Determine the [x, y] coordinate at the center of the cell enclosing the given text.  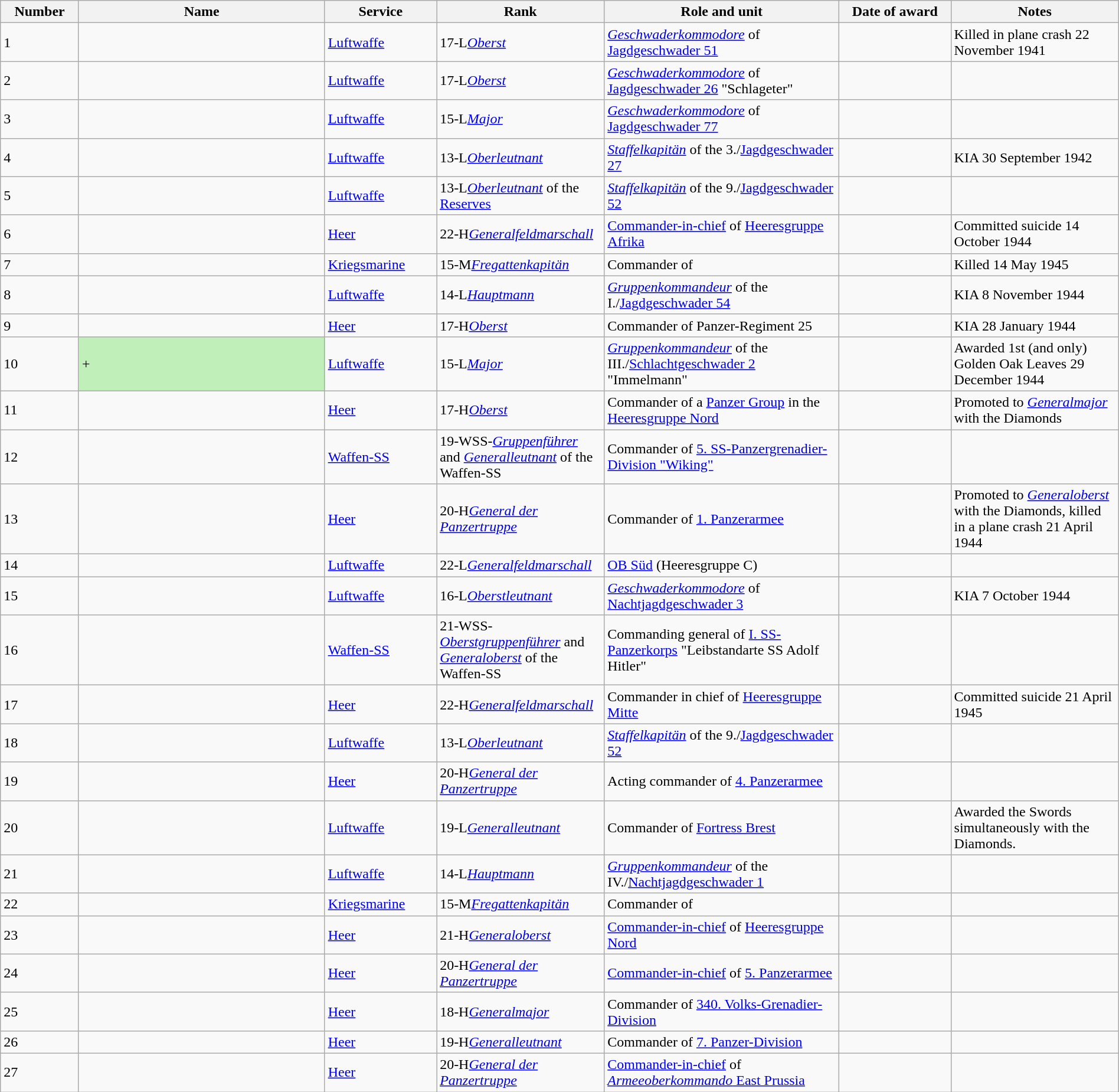
3 [40, 119]
Commander of 7. Panzer-Division [722, 1042]
19-HGeneralleutnant [521, 1042]
Killed 14 May 1945 [1035, 264]
KIA 30 September 1942 [1035, 157]
16-LOberstleutnant [521, 596]
OB Süd (Heeresgruppe C) [722, 565]
15 [40, 596]
Commander of Fortress Brest [722, 828]
Commander-in-chief of 5. Panzerarmee [722, 973]
Role and unit [722, 12]
5 [40, 196]
26 [40, 1042]
Geschwaderkommodore of Nachtjagdgeschwader 3 [722, 596]
21-HGeneraloberst [521, 935]
Commander of 1. Panzerarmee [722, 519]
17 [40, 705]
21 [40, 874]
27 [40, 1072]
13-LOberleutnant of the Reserves [521, 196]
Service [380, 12]
18-HGeneralmajor [521, 1012]
7 [40, 264]
25 [40, 1012]
Gruppenkommandeur of the IV./Nachtjagdgeschwader 1 [722, 874]
KIA 28 January 1944 [1035, 325]
Geschwaderkommodore of Jagdgeschwader 77 [722, 119]
19-WSS-Gruppenführer and Generalleutnant of the Waffen-SS [521, 457]
Commander of a Panzer Group in the Heeresgruppe Nord [722, 410]
1 [40, 42]
Acting commander of 4. Panzerarmee [722, 782]
Gruppenkommandeur of the III./Schlachtgeschwader 2 "Immelmann" [722, 364]
Commander-in-chief of Armeeoberkommando East Prussia [722, 1072]
9 [40, 325]
Commander-in-chief of Heeresgruppe Nord [722, 935]
Awarded 1st (and only) Golden Oak Leaves 29 December 1944 [1035, 364]
22 [40, 904]
6 [40, 234]
19-LGeneralleutnant [521, 828]
KIA 7 October 1944 [1035, 596]
22-LGeneralfeldmarschall [521, 565]
Committed suicide 21 April 1945 [1035, 705]
Commander of Panzer-Regiment 25 [722, 325]
Notes [1035, 12]
4 [40, 157]
16 [40, 650]
Commander in chief of Heeresgruppe Mitte [722, 705]
14 [40, 565]
Commander-in-chief of Heeresgruppe Afrika [722, 234]
Awarded the Swords simultaneously with the Diamonds. [1035, 828]
20 [40, 828]
11 [40, 410]
19 [40, 782]
10 [40, 364]
KIA 8 November 1944 [1035, 295]
Committed suicide 14 October 1944 [1035, 234]
Number [40, 12]
2 [40, 80]
Commander of 5. SS-Panzergrenadier-Division "Wiking" [722, 457]
Staffelkapitän of the 3./Jagdgeschwader 27 [722, 157]
Commander of 340. Volks-Grenadier-Division [722, 1012]
21-WSS-Oberstgruppenführer and Generaloberst of the Waffen-SS [521, 650]
13 [40, 519]
18 [40, 743]
24 [40, 973]
8 [40, 295]
Geschwaderkommodore of Jagdgeschwader 51 [722, 42]
12 [40, 457]
Killed in plane crash 22 November 1941 [1035, 42]
Name [202, 12]
Geschwaderkommodore of Jagdgeschwader 26 "Schlageter" [722, 80]
Date of award [895, 12]
Promoted to Generalmajor with the Diamonds [1035, 410]
Gruppenkommandeur of the I./Jagdgeschwader 54 [722, 295]
23 [40, 935]
+ [202, 364]
Rank [521, 12]
Commanding general of I. SS-Panzerkorps "Leibstandarte SS Adolf Hitler" [722, 650]
Promoted to Generaloberst with the Diamonds, killed in a plane crash 21 April 1944 [1035, 519]
